Locate the cell with the specified text and output its (x, y) center coordinate. 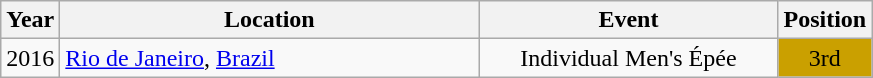
Individual Men's Épée (628, 58)
3rd (825, 58)
Position (825, 20)
Year (30, 20)
Rio de Janeiro, Brazil (270, 58)
Location (270, 20)
2016 (30, 58)
Event (628, 20)
